Pinpoint the cell where the given text exists, returning its [X, Y] midpoint coordinate. 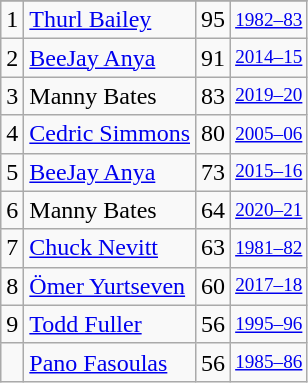
Cedric Simmons [110, 134]
Thurl Bailey [110, 20]
Todd Fuller [110, 324]
Pano Fasoulas [110, 362]
Ömer Yurtseven [110, 286]
1981–82 [269, 248]
2017–18 [269, 286]
2014–15 [269, 58]
1985–86 [269, 362]
8 [12, 286]
6 [12, 210]
83 [214, 96]
2005–06 [269, 134]
1995–96 [269, 324]
2020–21 [269, 210]
1 [12, 20]
5 [12, 172]
3 [12, 96]
9 [12, 324]
2 [12, 58]
73 [214, 172]
Chuck Nevitt [110, 248]
91 [214, 58]
60 [214, 286]
2019–20 [269, 96]
64 [214, 210]
80 [214, 134]
4 [12, 134]
1982–83 [269, 20]
95 [214, 20]
7 [12, 248]
2015–16 [269, 172]
63 [214, 248]
